Capture the cell that displays the provided text and extract its (x, y) central coordinate. 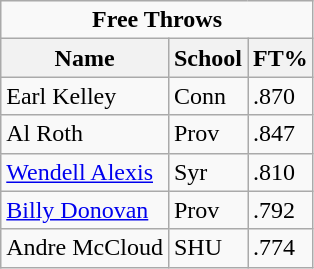
SHU (208, 248)
Name (85, 58)
.774 (281, 248)
.870 (281, 96)
.792 (281, 210)
Conn (208, 96)
Al Roth (85, 134)
.847 (281, 134)
Syr (208, 172)
Andre McCloud (85, 248)
School (208, 58)
FT% (281, 58)
Wendell Alexis (85, 172)
Earl Kelley (85, 96)
Free Throws (158, 20)
.810 (281, 172)
Billy Donovan (85, 210)
